Return the (X, Y) coordinate for the center point of the cell that contains the specified text.  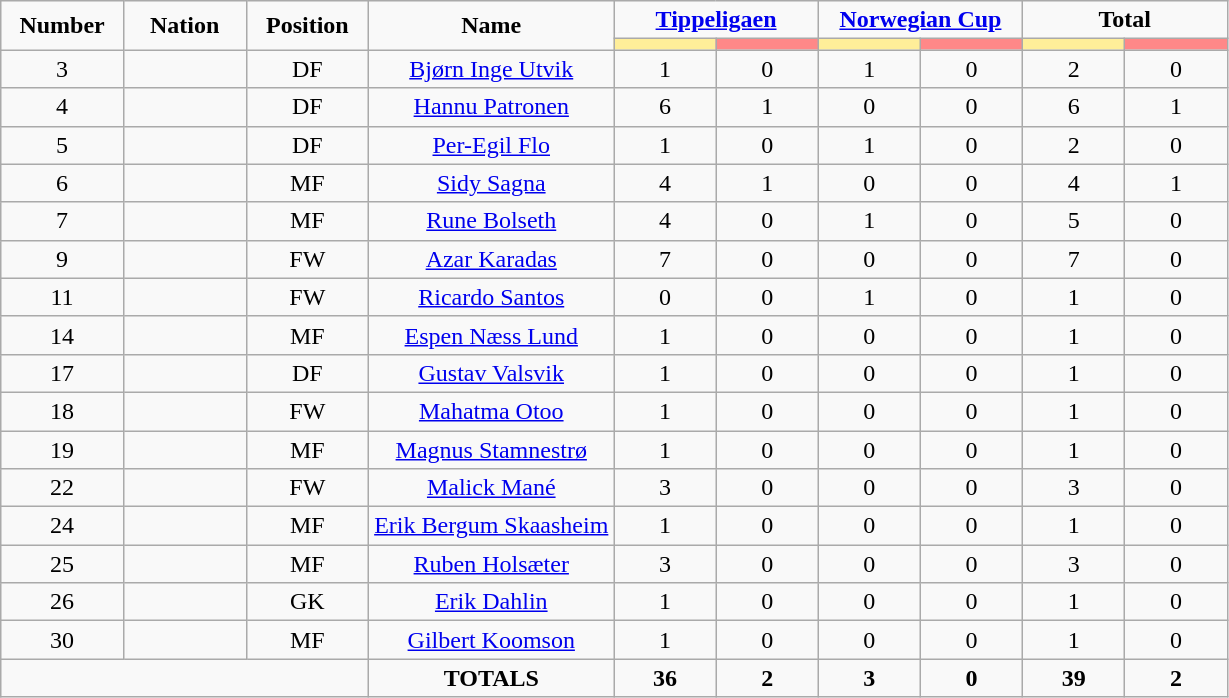
9 (62, 259)
Magnus Stamnestrø (492, 449)
18 (62, 411)
Per-Egil Flo (492, 145)
TOTALS (492, 678)
25 (62, 564)
Ricardo Santos (492, 297)
19 (62, 449)
Erik Bergum Skaasheim (492, 526)
Gustav Valsvik (492, 373)
Norwegian Cup (920, 20)
GK (308, 602)
Erik Dahlin (492, 602)
11 (62, 297)
17 (62, 373)
Position (308, 26)
14 (62, 335)
22 (62, 488)
Mahatma Otoo (492, 411)
26 (62, 602)
Azar Karadas (492, 259)
Espen Næss Lund (492, 335)
Number (62, 26)
Nation (184, 26)
Total (1125, 20)
Name (492, 26)
Gilbert Koomson (492, 640)
36 (665, 678)
Sidy Sagna (492, 183)
39 (1074, 678)
Tippeligaen (716, 20)
Ruben Holsæter (492, 564)
Rune Bolseth (492, 221)
24 (62, 526)
Hannu Patronen (492, 107)
Bjørn Inge Utvik (492, 69)
30 (62, 640)
Malick Mané (492, 488)
